Search for the cell housing the specified text and yield its (x, y) center coordinate. 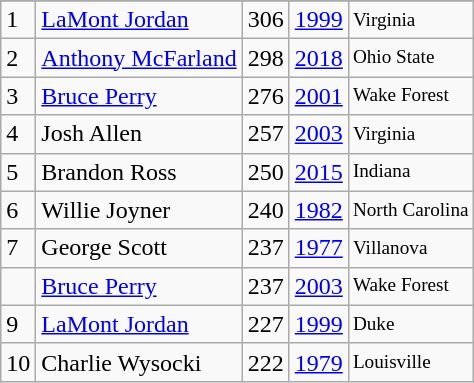
2 (18, 58)
2001 (318, 96)
Josh Allen (139, 134)
Villanova (410, 248)
298 (266, 58)
Ohio State (410, 58)
2018 (318, 58)
Duke (410, 324)
250 (266, 172)
2015 (318, 172)
257 (266, 134)
1982 (318, 210)
Charlie Wysocki (139, 362)
North Carolina (410, 210)
227 (266, 324)
George Scott (139, 248)
Louisville (410, 362)
9 (18, 324)
1977 (318, 248)
Willie Joyner (139, 210)
Indiana (410, 172)
6 (18, 210)
222 (266, 362)
4 (18, 134)
1979 (318, 362)
1 (18, 20)
276 (266, 96)
3 (18, 96)
240 (266, 210)
7 (18, 248)
Anthony McFarland (139, 58)
306 (266, 20)
5 (18, 172)
Brandon Ross (139, 172)
10 (18, 362)
